Identify which cell holds the provided text, then report its (X, Y) central coordinate. 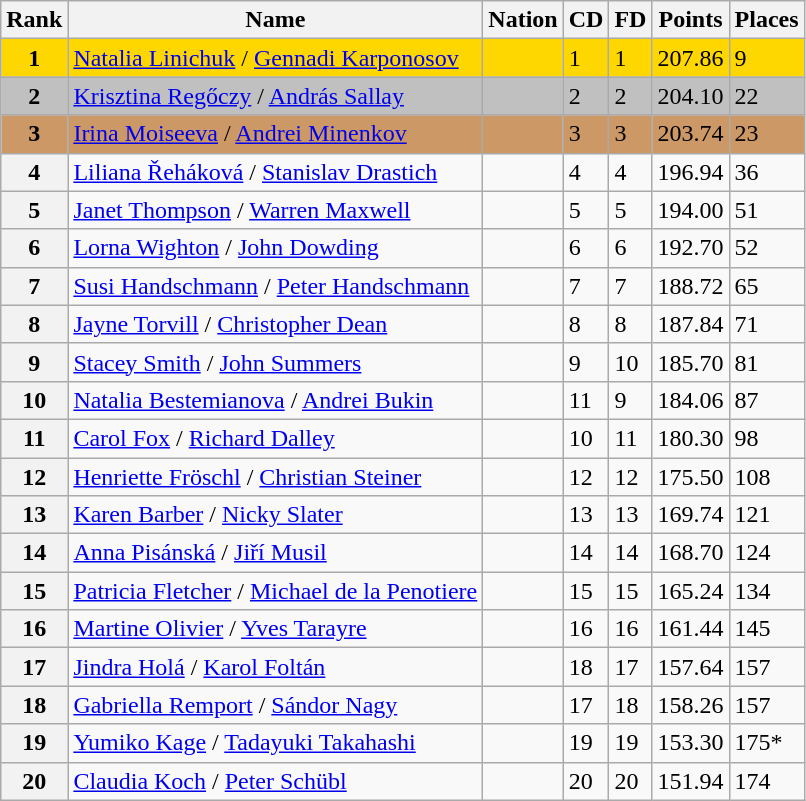
203.74 (690, 134)
Natalia Linichuk / Gennadi Karponosov (276, 58)
65 (766, 286)
Yumiko Kage / Tadayuki Takahashi (276, 743)
196.94 (690, 172)
161.44 (690, 629)
124 (766, 553)
134 (766, 591)
180.30 (690, 438)
Claudia Koch / Peter Schübl (276, 781)
185.70 (690, 362)
168.70 (690, 553)
Susi Handschmann / Peter Handschmann (276, 286)
174 (766, 781)
Name (276, 20)
Rank (34, 20)
Jindra Holá / Karol Foltán (276, 667)
36 (766, 172)
175* (766, 743)
184.06 (690, 400)
108 (766, 477)
23 (766, 134)
Martine Olivier / Yves Tarayre (276, 629)
Gabriella Remport / Sándor Nagy (276, 705)
188.72 (690, 286)
Krisztina Regőczy / András Sallay (276, 96)
87 (766, 400)
187.84 (690, 324)
169.74 (690, 515)
192.70 (690, 248)
Liliana Řeháková / Stanislav Drastich (276, 172)
FD (630, 20)
52 (766, 248)
Karen Barber / Nicky Slater (276, 515)
Nation (523, 20)
Points (690, 20)
Natalia Bestemianova / Andrei Bukin (276, 400)
165.24 (690, 591)
151.94 (690, 781)
Henriette Fröschl / Christian Steiner (276, 477)
Anna Pisánská / Jiří Musil (276, 553)
153.30 (690, 743)
CD (586, 20)
Janet Thompson / Warren Maxwell (276, 210)
22 (766, 96)
207.86 (690, 58)
Carol Fox / Richard Dalley (276, 438)
145 (766, 629)
71 (766, 324)
Jayne Torvill / Christopher Dean (276, 324)
81 (766, 362)
194.00 (690, 210)
204.10 (690, 96)
Stacey Smith / John Summers (276, 362)
Lorna Wighton / John Dowding (276, 248)
157.64 (690, 667)
121 (766, 515)
Places (766, 20)
Irina Moiseeva / Andrei Minenkov (276, 134)
Patricia Fletcher / Michael de la Penotiere (276, 591)
51 (766, 210)
175.50 (690, 477)
158.26 (690, 705)
98 (766, 438)
